Return the (x, y) coordinate for the center point of the cell that contains the specified text.  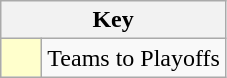
Key (114, 20)
Teams to Playoffs (134, 58)
